Pinpoint the cell where the given text exists, returning its [x, y] midpoint coordinate. 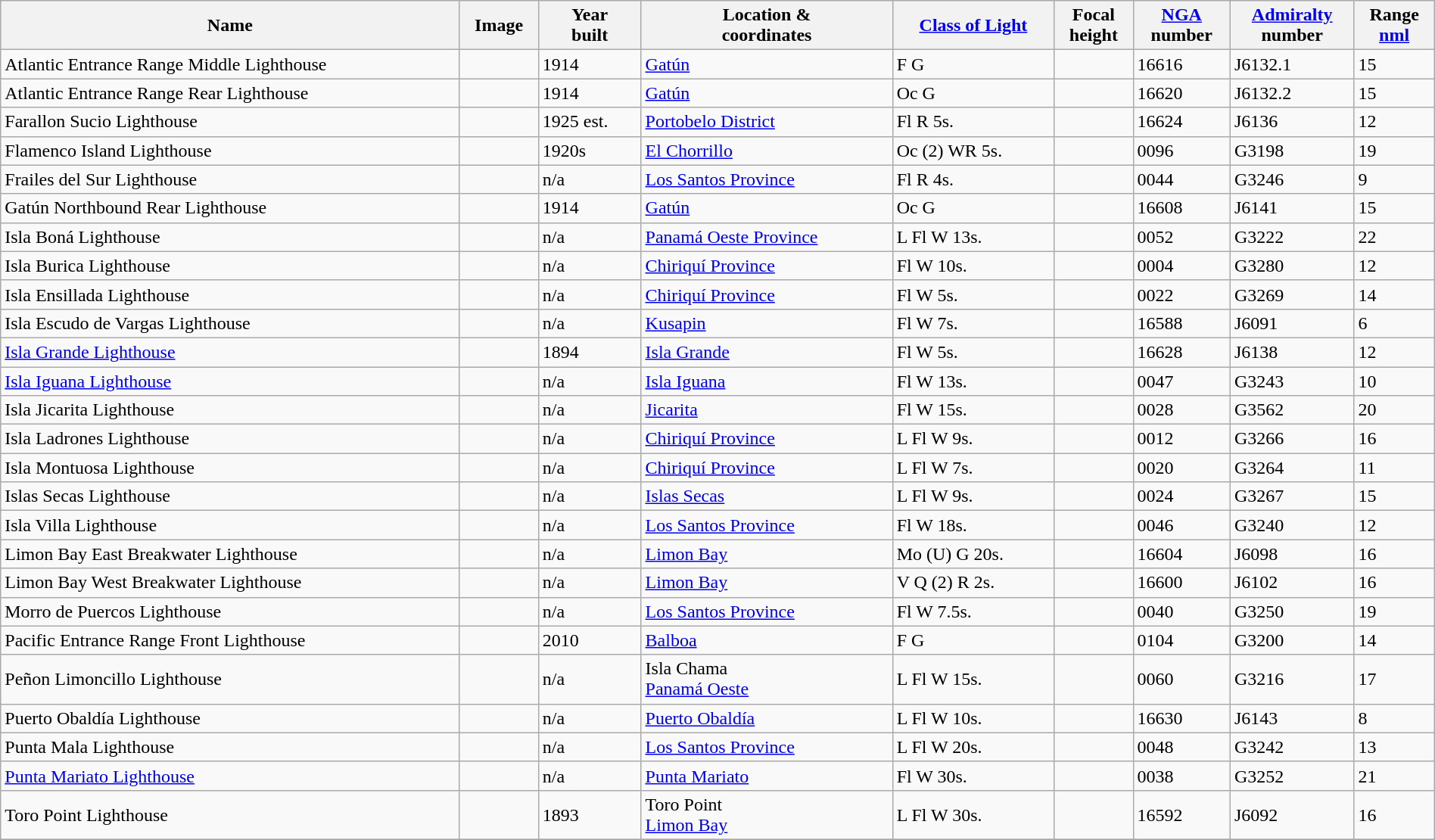
Name [230, 26]
Limon Bay West Breakwater Lighthouse [230, 583]
G3264 [1292, 468]
Islas Secas [767, 496]
J6132.2 [1292, 93]
Oc (2) WR 5s. [973, 151]
Isla Jicarita Lighthouse [230, 410]
Pacific Entrance Range Front Lighthouse [230, 640]
0028 [1181, 410]
16608 [1181, 208]
Location &coordinates [767, 26]
Puerto Obaldía [767, 718]
G3216 [1292, 680]
L Fl W 10s. [973, 718]
Focalheight [1094, 26]
Isla Iguana [767, 381]
L Fl W 7s. [973, 468]
0096 [1181, 151]
16600 [1181, 583]
Isla Ensillada Lighthouse [230, 294]
Isla Villa Lighthouse [230, 525]
Punta Mariato Lighthouse [230, 776]
0044 [1181, 179]
1920s [590, 151]
G3252 [1292, 776]
J6092 [1292, 814]
Portobelo District [767, 122]
6 [1394, 323]
0047 [1181, 381]
Fl W 15s. [973, 410]
L Fl W 20s. [973, 747]
0038 [1181, 776]
Toro PointLimon Bay [767, 814]
G3240 [1292, 525]
0104 [1181, 640]
J6143 [1292, 718]
G3280 [1292, 266]
Fl W 7.5s. [973, 611]
Isla Boná Lighthouse [230, 237]
0048 [1181, 747]
G3250 [1292, 611]
Isla Grande [767, 352]
Fl W 18s. [973, 525]
Flamenco Island Lighthouse [230, 151]
Limon Bay East Breakwater Lighthouse [230, 554]
16624 [1181, 122]
8 [1394, 718]
Balboa [767, 640]
L Fl W 30s. [973, 814]
Atlantic Entrance Range Rear Lighthouse [230, 93]
Punta Mariato [767, 776]
16628 [1181, 352]
G3246 [1292, 179]
Isla Burica Lighthouse [230, 266]
0024 [1181, 496]
16630 [1181, 718]
Gatún Northbound Rear Lighthouse [230, 208]
J6136 [1292, 122]
0004 [1181, 266]
16616 [1181, 64]
Fl W 10s. [973, 266]
G3200 [1292, 640]
Isla Escudo de Vargas Lighthouse [230, 323]
G3267 [1292, 496]
Atlantic Entrance Range Middle Lighthouse [230, 64]
1925 est. [590, 122]
0022 [1181, 294]
13 [1394, 747]
9 [1394, 179]
16604 [1181, 554]
0052 [1181, 237]
22 [1394, 237]
1894 [590, 352]
Islas Secas Lighthouse [230, 496]
L Fl W 13s. [973, 237]
Frailes del Sur Lighthouse [230, 179]
Isla Iguana Lighthouse [230, 381]
J6141 [1292, 208]
Isla Montuosa Lighthouse [230, 468]
Mo (U) G 20s. [973, 554]
Peñon Limoncillo Lighthouse [230, 680]
G3266 [1292, 439]
11 [1394, 468]
G3222 [1292, 237]
L Fl W 15s. [973, 680]
0040 [1181, 611]
Fl R 5s. [973, 122]
17 [1394, 680]
Fl W 30s. [973, 776]
NGAnumber [1181, 26]
0046 [1181, 525]
Class of Light [973, 26]
G3269 [1292, 294]
Rangenml [1394, 26]
Panamá Oeste Province [767, 237]
Isla ChamaPanamá Oeste [767, 680]
J6091 [1292, 323]
G3243 [1292, 381]
Fl W 13s. [973, 381]
G3242 [1292, 747]
0060 [1181, 680]
Image [499, 26]
J6098 [1292, 554]
10 [1394, 381]
Toro Point Lighthouse [230, 814]
Fl W 7s. [973, 323]
Admiraltynumber [1292, 26]
Isla Grande Lighthouse [230, 352]
Puerto Obaldía Lighthouse [230, 718]
16588 [1181, 323]
16592 [1181, 814]
J6138 [1292, 352]
J6132.1 [1292, 64]
21 [1394, 776]
Farallon Sucio Lighthouse [230, 122]
20 [1394, 410]
Morro de Puercos Lighthouse [230, 611]
Isla Ladrones Lighthouse [230, 439]
J6102 [1292, 583]
Jicarita [767, 410]
Yearbuilt [590, 26]
V Q (2) R 2s. [973, 583]
G3198 [1292, 151]
G3562 [1292, 410]
0020 [1181, 468]
2010 [590, 640]
El Chorrillo [767, 151]
0012 [1181, 439]
Fl R 4s. [973, 179]
Punta Mala Lighthouse [230, 747]
Kusapin [767, 323]
1893 [590, 814]
16620 [1181, 93]
